From the cell containing the given text, extract its center point as [x, y] coordinate. 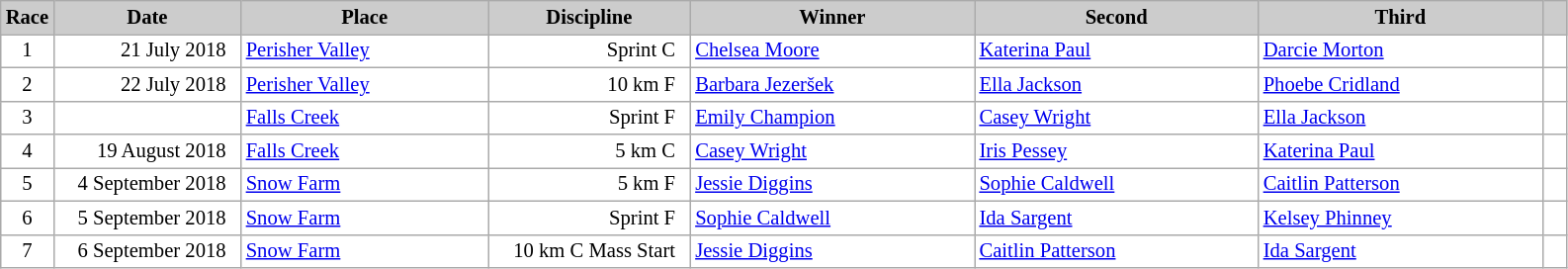
Place [365, 17]
6 September 2018 [147, 251]
5 km C [589, 151]
10 km C Mass Start [589, 251]
6 [28, 218]
Phoebe Cridland [1400, 84]
Kelsey Phinney [1400, 218]
10 km F [589, 84]
22 July 2018 [147, 84]
Winner [832, 17]
5 km F [589, 184]
Barbara Jezeršek [832, 84]
Discipline [589, 17]
5 September 2018 [147, 218]
Darcie Morton [1400, 50]
2 [28, 84]
Emily Champion [832, 118]
Race [28, 17]
1 [28, 50]
4 [28, 151]
Iris Pessey [1117, 151]
7 [28, 251]
21 July 2018 [147, 50]
3 [28, 118]
Sprint C [589, 50]
19 August 2018 [147, 151]
Date [147, 17]
Second [1117, 17]
5 [28, 184]
Third [1400, 17]
4 September 2018 [147, 184]
Chelsea Moore [832, 50]
